Provide the [x, y] coordinate of the cell's center where the given text is located.  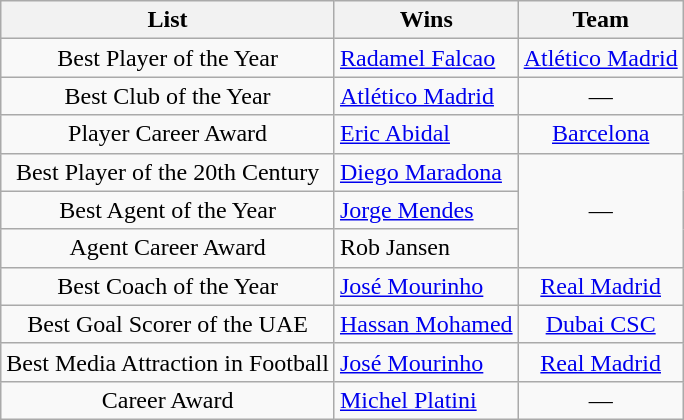
Best Goal Scorer of the UAE [168, 324]
Best Agent of the Year [168, 210]
Wins [426, 20]
Jorge Mendes [426, 210]
Team [600, 20]
Eric Abidal [426, 134]
Barcelona [600, 134]
Diego Maradona [426, 172]
Michel Platini [426, 400]
Best Player of the Year [168, 58]
Best Media Attraction in Football [168, 362]
List [168, 20]
Career Award [168, 400]
Dubai CSC [600, 324]
Radamel Falcao [426, 58]
Best Player of the 20th Century [168, 172]
Best Coach of the Year [168, 286]
Agent Career Award [168, 248]
Hassan Mohamed [426, 324]
Player Career Award [168, 134]
Best Club of the Year [168, 96]
Rob Jansen [426, 248]
